Return [X, Y] of the center of cell containing provided text 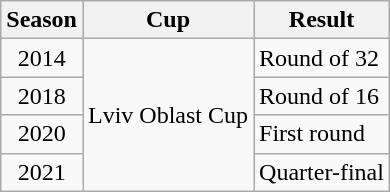
Result [322, 20]
2020 [42, 134]
2014 [42, 58]
Cup [168, 20]
Lviv Oblast Cup [168, 115]
Round of 32 [322, 58]
2018 [42, 96]
2021 [42, 172]
Round of 16 [322, 96]
Quarter-final [322, 172]
Season [42, 20]
First round [322, 134]
